Determine the (X, Y) coordinate at the center of the cell enclosing the given text.  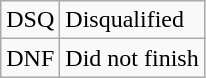
DSQ (30, 20)
DNF (30, 58)
Disqualified (132, 20)
Did not finish (132, 58)
